Pinpoint the cell where the given text exists, returning its (X, Y) midpoint coordinate. 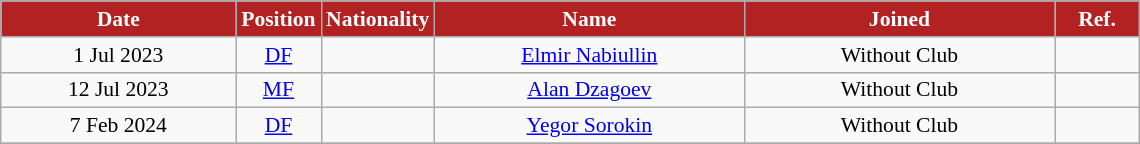
1 Jul 2023 (118, 55)
Nationality (378, 19)
7 Feb 2024 (118, 126)
MF (278, 90)
Ref. (1098, 19)
Joined (899, 19)
Yegor Sorokin (589, 126)
12 Jul 2023 (118, 90)
Position (278, 19)
Alan Dzagoev (589, 90)
Elmir Nabiullin (589, 55)
Name (589, 19)
Date (118, 19)
